Locate the cell with the specified text and output its (X, Y) center coordinate. 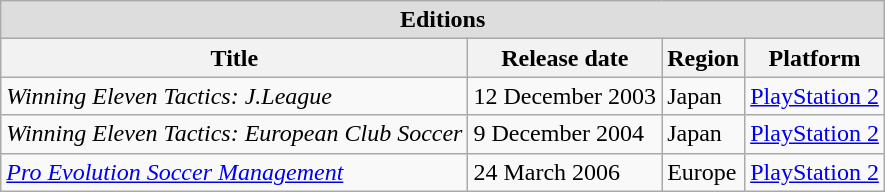
Pro Evolution Soccer Management (234, 172)
Winning Eleven Tactics: J.League (234, 96)
Winning Eleven Tactics: European Club Soccer (234, 134)
Editions (443, 20)
Release date (565, 58)
9 December 2004 (565, 134)
24 March 2006 (565, 172)
Platform (815, 58)
Europe (704, 172)
Region (704, 58)
12 December 2003 (565, 96)
Title (234, 58)
